Scan for the cell matching the given text and deliver its [x, y] coordinate at center. 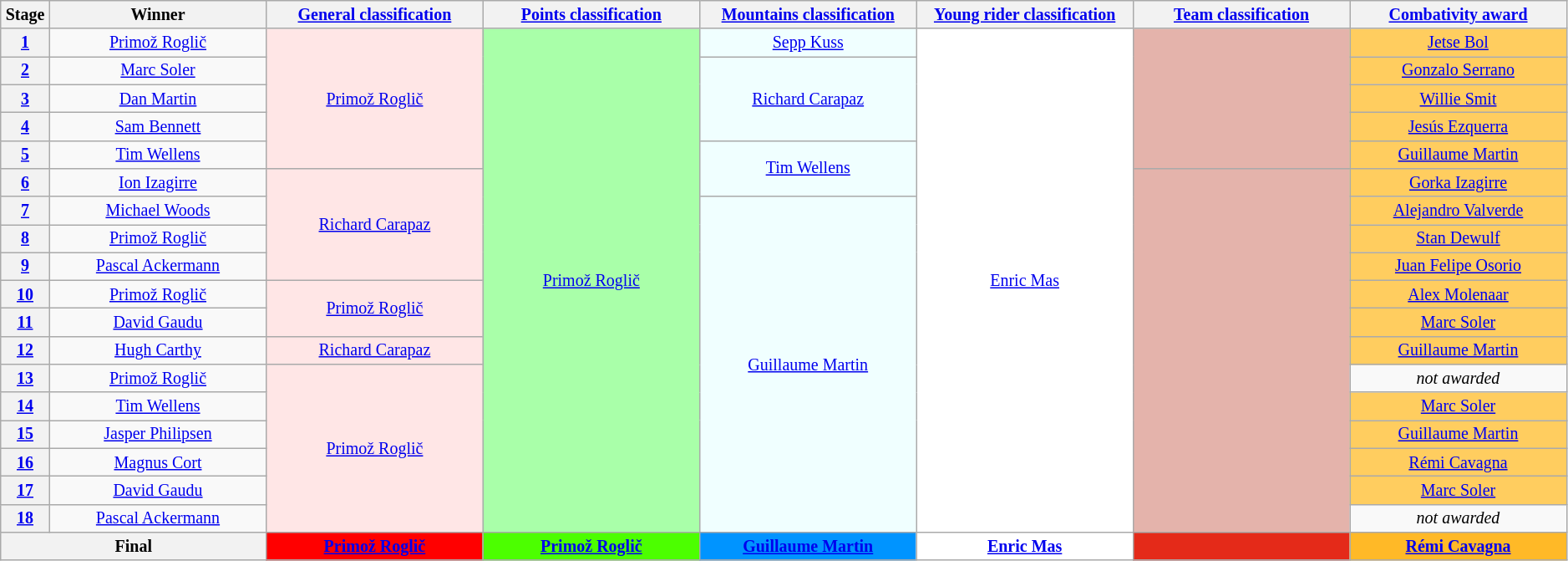
Final [134, 547]
3 [25, 99]
12 [25, 351]
9 [25, 266]
Ion Izagirre [157, 182]
Winner [157, 15]
Combativity award [1459, 15]
2 [25, 70]
6 [25, 182]
General classification [374, 15]
Willie Smit [1459, 99]
7 [25, 211]
4 [25, 127]
Jesús Ezquerra [1459, 127]
Dan Martin [157, 99]
Gorka Izagirre [1459, 182]
Young rider classification [1024, 15]
Jetse Bol [1459, 43]
15 [25, 435]
Juan Felipe Osorio [1459, 266]
Mountains classification [809, 15]
1 [25, 43]
Jasper Philipsen [157, 435]
Hugh Carthy [157, 351]
Stage [25, 15]
Gonzalo Serrano [1459, 70]
13 [25, 378]
10 [25, 294]
18 [25, 518]
Magnus Cort [157, 463]
8 [25, 239]
Stan Dewulf [1459, 239]
Michael Woods [157, 211]
Points classification [591, 15]
Alex Molenaar [1459, 294]
17 [25, 490]
Sepp Kuss [809, 43]
14 [25, 406]
Sam Bennett [157, 127]
Alejandro Valverde [1459, 211]
16 [25, 463]
5 [25, 154]
Team classification [1241, 15]
11 [25, 323]
